Pinpoint the cell where the given text exists, returning its [X, Y] midpoint coordinate. 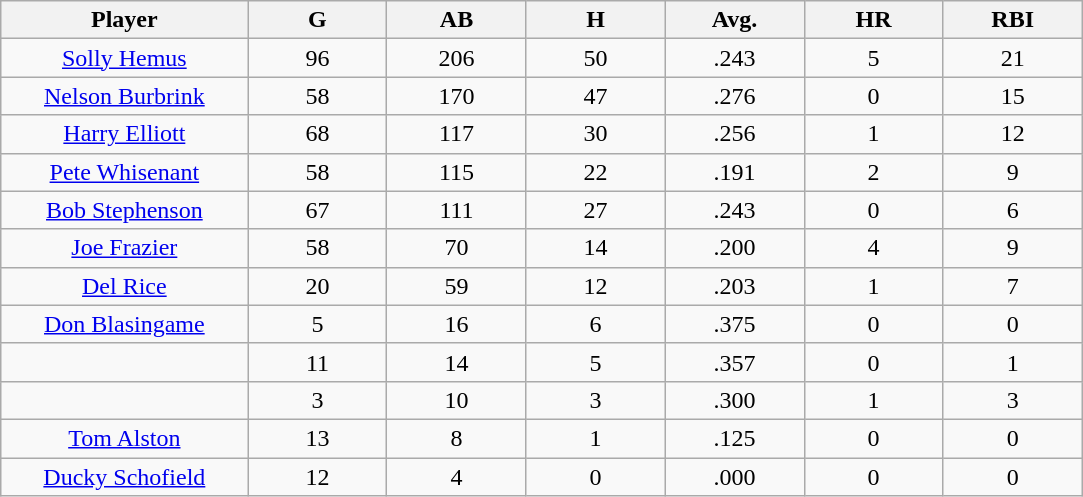
Tom Alston [124, 438]
13 [318, 438]
70 [456, 248]
115 [456, 172]
67 [318, 210]
AB [456, 20]
10 [456, 400]
Bob Stephenson [124, 210]
50 [596, 58]
30 [596, 134]
22 [596, 172]
111 [456, 210]
.203 [734, 286]
HR [874, 20]
.375 [734, 324]
.125 [734, 438]
Don Blasingame [124, 324]
Ducky Schofield [124, 477]
.256 [734, 134]
20 [318, 286]
H [596, 20]
47 [596, 96]
15 [1012, 96]
68 [318, 134]
16 [456, 324]
Pete Whisenant [124, 172]
21 [1012, 58]
59 [456, 286]
Harry Elliott [124, 134]
117 [456, 134]
11 [318, 362]
7 [1012, 286]
170 [456, 96]
Nelson Burbrink [124, 96]
.276 [734, 96]
Joe Frazier [124, 248]
27 [596, 210]
2 [874, 172]
.357 [734, 362]
G [318, 20]
Player [124, 20]
96 [318, 58]
Solly Hemus [124, 58]
.200 [734, 248]
Avg. [734, 20]
.191 [734, 172]
RBI [1012, 20]
8 [456, 438]
206 [456, 58]
.000 [734, 477]
.300 [734, 400]
Del Rice [124, 286]
